Search for the cell housing the specified text and yield its [x, y] center coordinate. 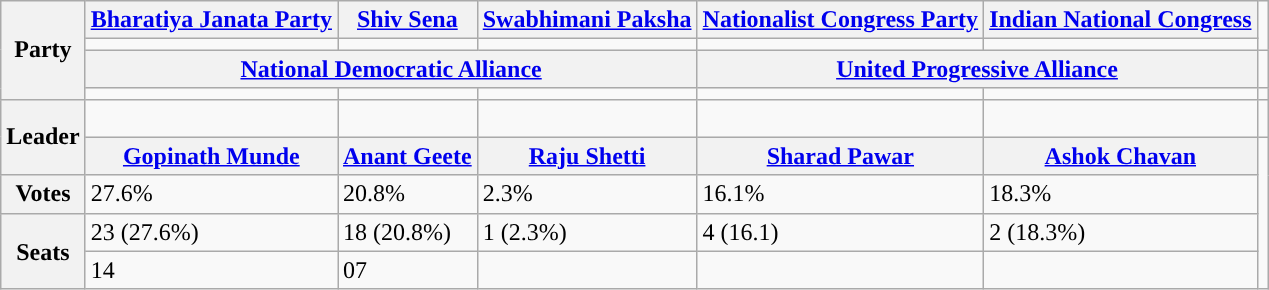
Sharad Pawar [840, 156]
4 (16.1) [840, 232]
2.3% [587, 194]
23 (27.6%) [211, 232]
16.1% [840, 194]
Bharatiya Janata Party [211, 20]
20.8% [408, 194]
Nationalist Congress Party [840, 20]
Votes [43, 194]
18 (20.8%) [408, 232]
Gopinath Munde [211, 156]
Party [43, 50]
Shiv Sena [408, 20]
27.6% [211, 194]
United Progressive Alliance [977, 69]
Ashok Chavan [1120, 156]
18.3% [1120, 194]
Anant Geete [408, 156]
Indian National Congress [1120, 20]
National Democratic Alliance [391, 69]
Seats [43, 251]
2 (18.3%) [1120, 232]
Swabhimani Paksha [587, 20]
14 [211, 270]
Raju Shetti [587, 156]
07 [408, 270]
1 (2.3%) [587, 232]
Leader [43, 137]
